From the cell containing the given text, extract its center point as [X, Y] coordinate. 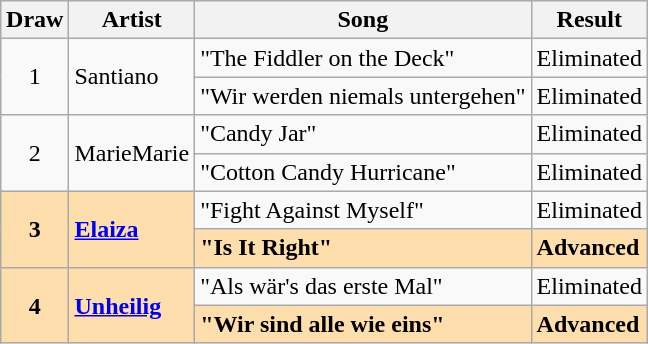
"Als wär's das erste Mal" [363, 286]
Result [589, 20]
"Candy Jar" [363, 134]
2 [35, 153]
"Cotton Candy Hurricane" [363, 172]
"Fight Against Myself" [363, 210]
3 [35, 229]
1 [35, 77]
MarieMarie [132, 153]
Song [363, 20]
"Wir sind alle wie eins" [363, 324]
4 [35, 305]
"Wir werden niemals untergehen" [363, 96]
Draw [35, 20]
Santiano [132, 77]
Elaiza [132, 229]
Artist [132, 20]
"The Fiddler on the Deck" [363, 58]
"Is It Right" [363, 248]
Unheilig [132, 305]
